Locate the cell with the specified text and output its (x, y) center coordinate. 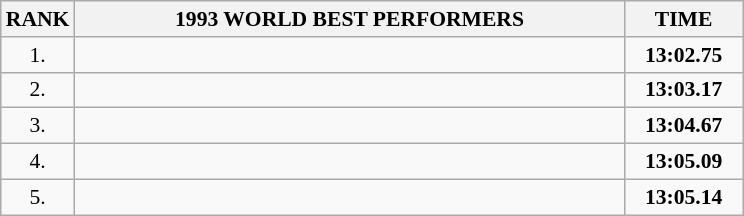
TIME (684, 19)
1993 WORLD BEST PERFORMERS (349, 19)
1. (38, 55)
13:04.67 (684, 126)
13:02.75 (684, 55)
5. (38, 197)
13:05.09 (684, 162)
RANK (38, 19)
2. (38, 90)
13:05.14 (684, 197)
3. (38, 126)
4. (38, 162)
13:03.17 (684, 90)
